Locate the cell with the specified text and output its [x, y] center coordinate. 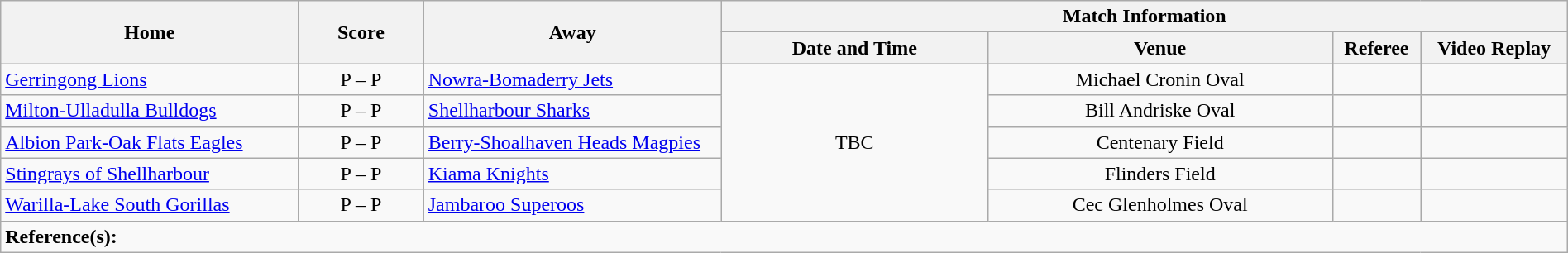
Cec Glenholmes Oval [1159, 205]
Kiama Knights [572, 174]
Referee [1376, 48]
Date and Time [854, 48]
Jambaroo Superoos [572, 205]
Berry-Shoalhaven Heads Magpies [572, 142]
Warilla-Lake South Gorillas [150, 205]
Gerringong Lions [150, 79]
Bill Andriske Oval [1159, 111]
Flinders Field [1159, 174]
Centenary Field [1159, 142]
Score [361, 32]
Stingrays of Shellharbour [150, 174]
Home [150, 32]
Albion Park-Oak Flats Eagles [150, 142]
Away [572, 32]
TBC [854, 142]
Reference(s): [784, 236]
Match Information [1145, 17]
Nowra-Bomaderry Jets [572, 79]
Video Replay [1494, 48]
Milton-Ulladulla Bulldogs [150, 111]
Shellharbour Sharks [572, 111]
Michael Cronin Oval [1159, 79]
Venue [1159, 48]
